Output the (X, Y) coordinate of the center of the cell containing the given text.  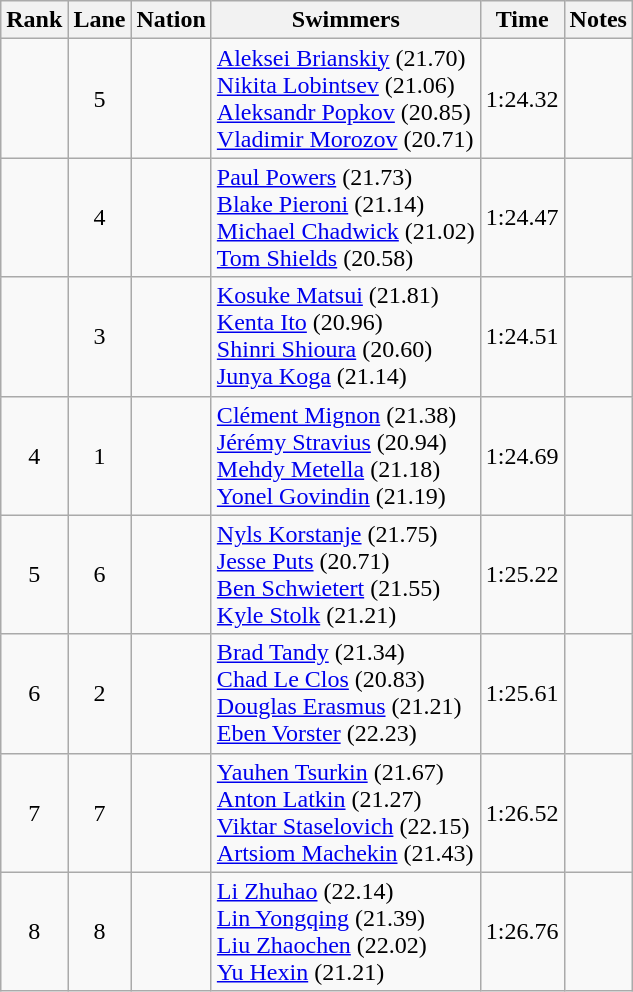
1:25.61 (522, 694)
1:24.69 (522, 456)
1:24.47 (522, 218)
Swimmers (346, 20)
1:26.52 (522, 812)
1 (100, 456)
Li Zhuhao (22.14)Lin Yongqing (21.39)Liu Zhaochen (22.02)Yu Hexin (21.21) (346, 932)
1:26.76 (522, 932)
3 (100, 336)
Nyls Korstanje (21.75)Jesse Puts (20.71)Ben Schwietert (21.55)Kyle Stolk (21.21) (346, 574)
Clément Mignon (21.38)Jérémy Stravius (20.94)Mehdy Metella (21.18)Yonel Govindin (21.19) (346, 456)
Notes (598, 20)
Nation (171, 20)
Brad Tandy (21.34)Chad Le Clos (20.83)Douglas Erasmus (21.21)Eben Vorster (22.23) (346, 694)
Aleksei Brianskiy (21.70)Nikita Lobintsev (21.06)Aleksandr Popkov (20.85)Vladimir Morozov (20.71) (346, 98)
Rank (34, 20)
1:24.51 (522, 336)
2 (100, 694)
Yauhen Tsurkin (21.67)Anton Latkin (21.27)Viktar Staselovich (22.15)Artsiom Machekin (21.43) (346, 812)
Lane (100, 20)
1:25.22 (522, 574)
Paul Powers (21.73)Blake Pieroni (21.14)Michael Chadwick (21.02)Tom Shields (20.58) (346, 218)
Time (522, 20)
1:24.32 (522, 98)
Kosuke Matsui (21.81)Kenta Ito (20.96)Shinri Shioura (20.60)Junya Koga (21.14) (346, 336)
